Capture the cell that displays the provided text and extract its [X, Y] central coordinate. 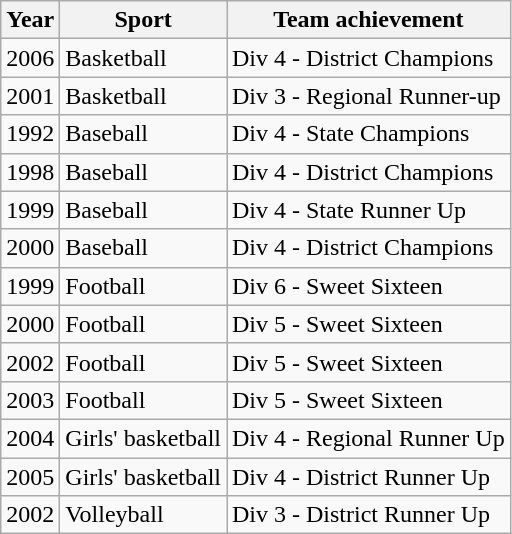
1992 [30, 134]
2006 [30, 58]
Year [30, 20]
2003 [30, 400]
Sport [144, 20]
2001 [30, 96]
2004 [30, 438]
Div 6 - Sweet Sixteen [368, 286]
Div 3 - Regional Runner-up [368, 96]
1998 [30, 172]
Volleyball [144, 515]
Team achievement [368, 20]
Div 4 - District Runner Up [368, 477]
Div 4 - Regional Runner Up [368, 438]
Div 4 - State Champions [368, 134]
2005 [30, 477]
Div 3 - District Runner Up [368, 515]
Div 4 - State Runner Up [368, 210]
